Find where the given text appears and provide that cell's center as [X, Y] coordinate. 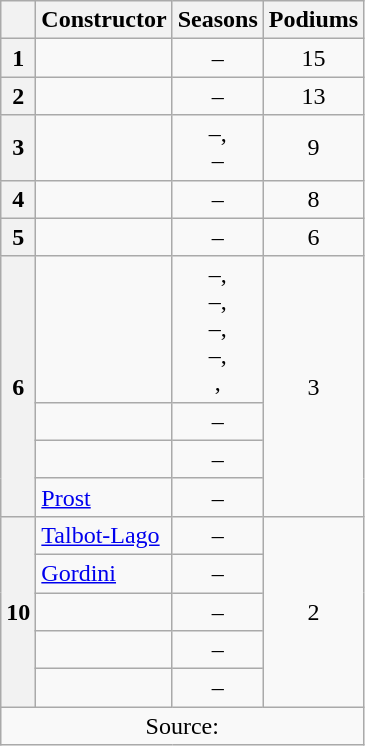
4 [18, 199]
13 [313, 96]
–,– [218, 148]
–,–,–,–,, [218, 329]
Constructor [104, 20]
1 [18, 58]
8 [313, 199]
5 [18, 237]
Gordini [104, 573]
Podiums [313, 20]
Talbot-Lago [104, 535]
Source: [182, 726]
9 [313, 148]
10 [18, 611]
Seasons [218, 20]
Prost [104, 497]
15 [313, 58]
